Scan for the cell matching the given text and deliver its [X, Y] coordinate at center. 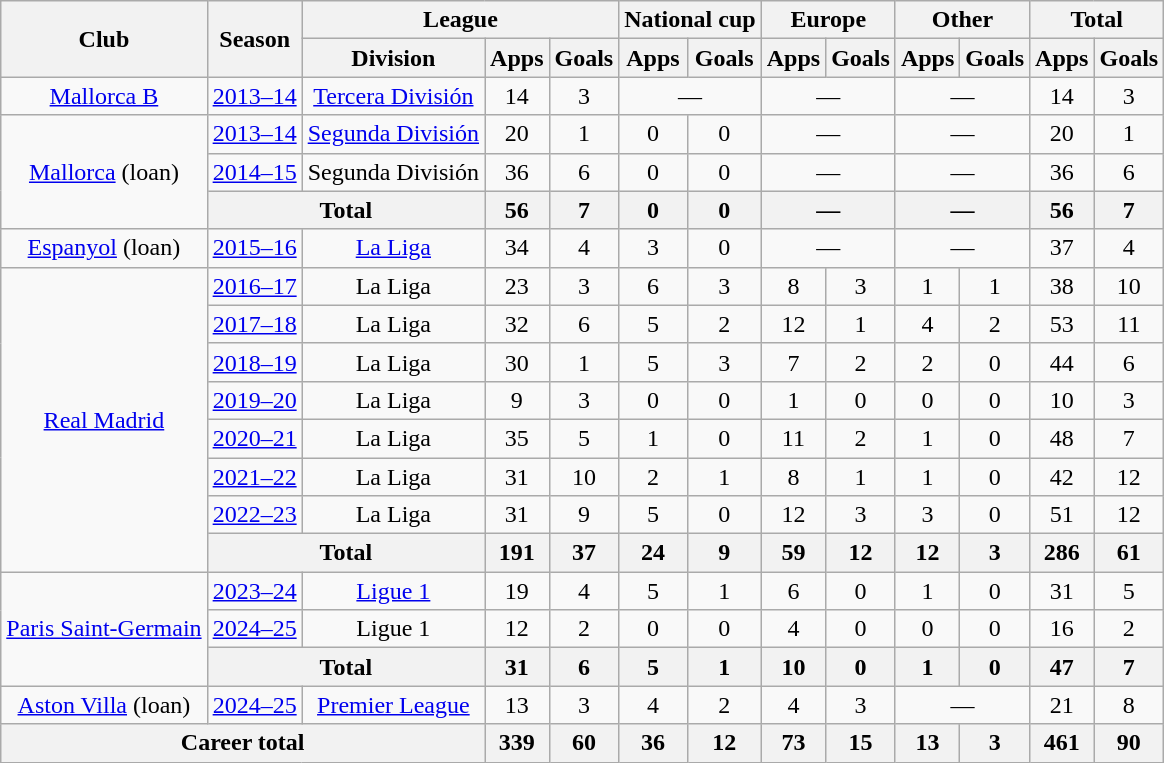
73 [793, 743]
Club [104, 39]
2020–21 [254, 438]
90 [1129, 743]
42 [1062, 477]
59 [793, 553]
Career total [243, 743]
League [460, 20]
191 [517, 553]
19 [517, 591]
21 [1062, 705]
44 [1062, 362]
60 [584, 743]
Europe [828, 20]
15 [861, 743]
2015–16 [254, 248]
16 [1062, 629]
2022–23 [254, 515]
24 [653, 553]
2019–20 [254, 400]
48 [1062, 438]
Aston Villa (loan) [104, 705]
2021–22 [254, 477]
Paris Saint-Germain [104, 629]
Mallorca B [104, 96]
47 [1062, 667]
339 [517, 743]
51 [1062, 515]
Mallorca (loan) [104, 172]
23 [517, 286]
2017–18 [254, 324]
National cup [690, 20]
2023–24 [254, 591]
32 [517, 324]
286 [1062, 553]
35 [517, 438]
Tercera División [393, 96]
Real Madrid [104, 419]
461 [1062, 743]
30 [517, 362]
Other [962, 20]
Division [393, 58]
Season [254, 39]
53 [1062, 324]
2018–19 [254, 362]
38 [1062, 286]
34 [517, 248]
61 [1129, 553]
2016–17 [254, 286]
2014–15 [254, 172]
Premier League [393, 705]
Espanyol (loan) [104, 248]
